Output the [X, Y] coordinate of the center of the cell containing the given text.  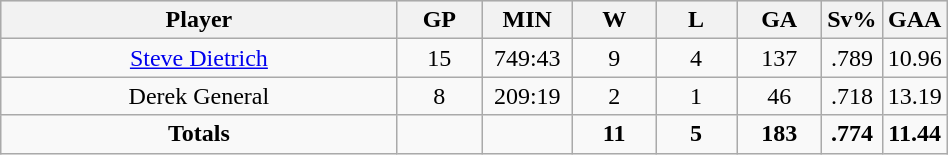
GP [440, 20]
10.96 [914, 58]
W [614, 20]
.718 [852, 96]
15 [440, 58]
749:43 [528, 58]
Derek General [199, 96]
8 [440, 96]
Steve Dietrich [199, 58]
13.19 [914, 96]
11 [614, 134]
Player [199, 20]
11.44 [914, 134]
137 [780, 58]
MIN [528, 20]
.789 [852, 58]
.774 [852, 134]
4 [696, 58]
209:19 [528, 96]
1 [696, 96]
5 [696, 134]
46 [780, 96]
Sv% [852, 20]
183 [780, 134]
GAA [914, 20]
2 [614, 96]
L [696, 20]
9 [614, 58]
GA [780, 20]
Totals [199, 134]
